Detect which cell encompasses the target text, then output its [X, Y] center coordinate. 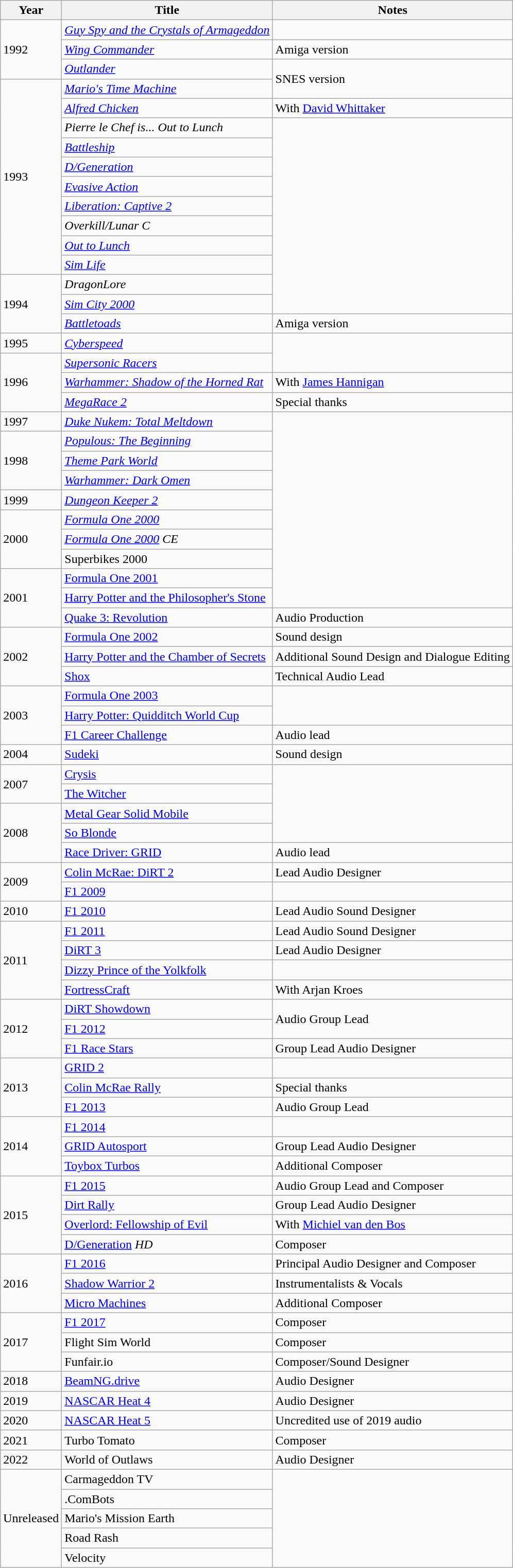
2003 [31, 715]
Theme Park World [167, 461]
Mario's Mission Earth [167, 1519]
Overkill/Lunar C [167, 225]
F1 2011 [167, 931]
2013 [31, 1087]
Technical Audio Lead [392, 676]
2010 [31, 911]
Sim Life [167, 265]
Alfred Chicken [167, 108]
Audio Group Lead and Composer [392, 1185]
Superbikes 2000 [167, 558]
FortressCraft [167, 990]
Colin McRae: DiRT 2 [167, 872]
NASCAR Heat 5 [167, 1420]
Uncredited use of 2019 audio [392, 1420]
F1 2017 [167, 1323]
F1 2015 [167, 1185]
Flight Sim World [167, 1342]
2009 [31, 882]
Liberation: Captive 2 [167, 206]
Outlander [167, 69]
Turbo Tomato [167, 1440]
Colin McRae Rally [167, 1087]
2016 [31, 1283]
Instrumentalists & Vocals [392, 1283]
DiRT 3 [167, 950]
2012 [31, 1029]
F1 2013 [167, 1107]
1997 [31, 421]
1998 [31, 461]
Formula One 2000 [167, 519]
2011 [31, 960]
Crysis [167, 774]
Funfair.io [167, 1362]
D/Generation HD [167, 1244]
Year [31, 10]
Overlord: Fellowship of Evil [167, 1225]
Formula One 2001 [167, 578]
So Blonde [167, 833]
Formula One 2003 [167, 696]
With Arjan Kroes [392, 990]
Toybox Turbos [167, 1166]
Out to Lunch [167, 245]
Wing Commander [167, 49]
Formula One 2002 [167, 637]
Dirt Rally [167, 1205]
Additional Sound Design and Dialogue Editing [392, 657]
Harry Potter: Quidditch World Cup [167, 715]
2019 [31, 1401]
1994 [31, 304]
Principal Audio Designer and Composer [392, 1264]
Carmageddon TV [167, 1479]
Shox [167, 676]
2017 [31, 1342]
1993 [31, 177]
2021 [31, 1440]
NASCAR Heat 4 [167, 1401]
Guy Spy and the Crystals of Armageddon [167, 30]
2018 [31, 1381]
1992 [31, 49]
Populous: The Beginning [167, 441]
Race Driver: GRID [167, 852]
Formula One 2000 CE [167, 539]
With James Hannigan [392, 382]
Notes [392, 10]
1999 [31, 500]
2022 [31, 1459]
Warhammer: Dark Omen [167, 480]
2000 [31, 539]
Harry Potter and the Chamber of Secrets [167, 657]
Warhammer: Shadow of the Horned Rat [167, 382]
Unreleased [31, 1518]
Battleship [167, 147]
.ComBots [167, 1499]
Micro Machines [167, 1303]
F1 2010 [167, 911]
Harry Potter and the Philosopher's Stone [167, 598]
Road Rash [167, 1538]
F1 2009 [167, 892]
Shadow Warrior 2 [167, 1283]
2007 [31, 784]
F1 Race Stars [167, 1048]
Mario's Time Machine [167, 89]
Duke Nukem: Total Meltdown [167, 421]
2002 [31, 657]
Sudeki [167, 754]
Battletoads [167, 324]
2004 [31, 754]
World of Outlaws [167, 1459]
Supersonic Racers [167, 363]
2001 [31, 598]
F1 2016 [167, 1264]
F1 2012 [167, 1029]
Sim City 2000 [167, 304]
D/Generation [167, 167]
2015 [31, 1214]
With David Whittaker [392, 108]
2014 [31, 1146]
Audio Production [392, 618]
DiRT Showdown [167, 1009]
Dungeon Keeper 2 [167, 500]
GRID Autosport [167, 1146]
2008 [31, 833]
Velocity [167, 1558]
Cyberspeed [167, 343]
With Michiel van den Bos [392, 1225]
2020 [31, 1420]
F1 2014 [167, 1126]
Title [167, 10]
Evasive Action [167, 186]
BeamNG.drive [167, 1381]
GRID 2 [167, 1068]
Pierre le Chef is... Out to Lunch [167, 128]
DragonLore [167, 285]
The Witcher [167, 794]
1995 [31, 343]
Quake 3: Revolution [167, 618]
MegaRace 2 [167, 402]
Dizzy Prince of the Yolkfolk [167, 970]
F1 Career Challenge [167, 735]
Metal Gear Solid Mobile [167, 813]
1996 [31, 382]
Composer/Sound Designer [392, 1362]
SNES version [392, 79]
